Scan for the cell matching the given text and deliver its (x, y) coordinate at center. 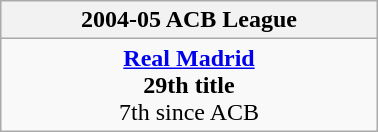
2004-05 ACB League (189, 20)
Real Madrid29th title 7th since ACB (189, 85)
